Find where the given text appears and provide that cell's center as [x, y] coordinate. 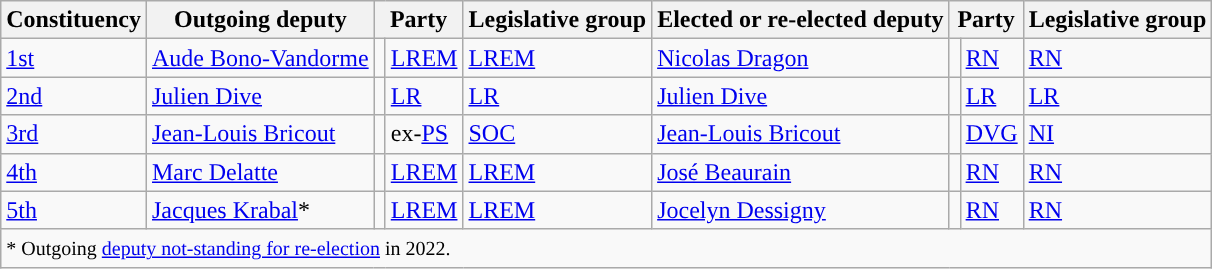
DVG [992, 134]
Jocelyn Dessigny [800, 210]
3rd [74, 134]
Outgoing deputy [260, 20]
5th [74, 210]
2nd [74, 96]
4th [74, 172]
Marc Delatte [260, 172]
NI [1118, 134]
Aude Bono-Vandorme [260, 58]
Nicolas Dragon [800, 58]
SOC [558, 134]
Constituency [74, 20]
* Outgoing deputy not-standing for re-election in 2022. [606, 248]
Jacques Krabal* [260, 210]
Elected or re-elected deputy [800, 20]
ex-PS [424, 134]
1st [74, 58]
José Beaurain [800, 172]
